Pinpoint the cell where the given text exists, returning its [X, Y] midpoint coordinate. 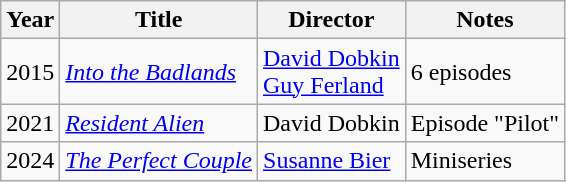
Year [30, 20]
Susanne Bier [332, 161]
2015 [30, 72]
Notes [484, 20]
David DobkinGuy Ferland [332, 72]
Resident Alien [159, 123]
6 episodes [484, 72]
2024 [30, 161]
Director [332, 20]
David Dobkin [332, 123]
2021 [30, 123]
Title [159, 20]
Episode "Pilot" [484, 123]
The Perfect Couple [159, 161]
Into the Badlands [159, 72]
Miniseries [484, 161]
